Return [X, Y] of the center of cell containing provided text 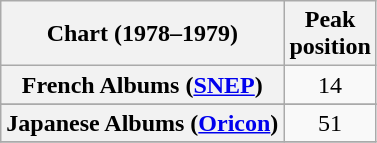
Japanese Albums (Oricon) [142, 123]
14 [330, 85]
51 [330, 123]
Peakposition [330, 34]
French Albums (SNEP) [142, 85]
Chart (1978–1979) [142, 34]
